Pinpoint the cell where the given text exists, returning its [X, Y] midpoint coordinate. 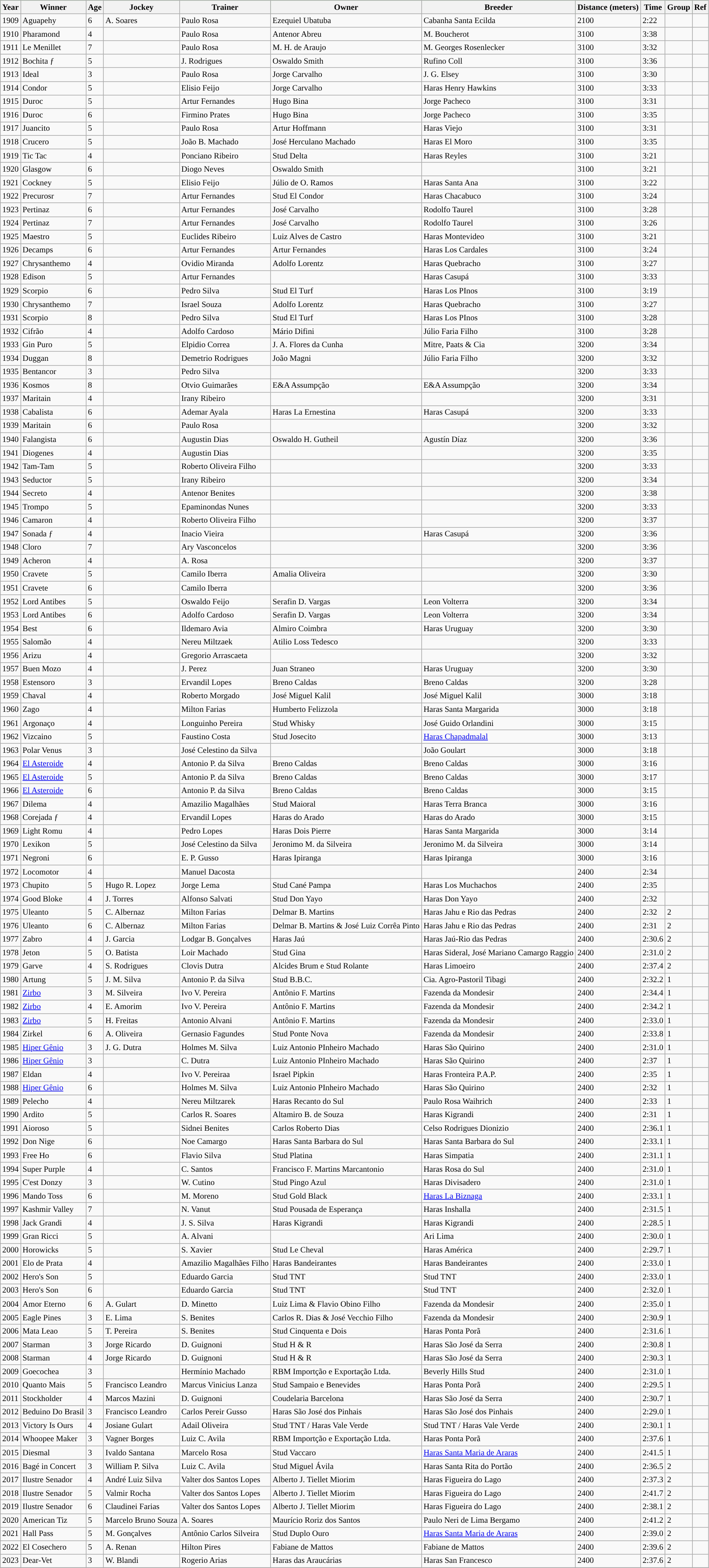
Mando Toss [53, 1196]
1915 [11, 102]
1962 [11, 737]
2018 [11, 1493]
Claudinei Farias [142, 1507]
O. Batista [142, 953]
2:41.7 [653, 1493]
Celso Rodrigues Dionizio [499, 1129]
1938 [11, 412]
Arizu [53, 655]
Sonada ƒ [53, 534]
Haras Fronteira P.A.P. [499, 1074]
Time [653, 7]
2017 [11, 1480]
Stockholder [53, 1399]
2001 [11, 1264]
Lodgar B. Gonçalves [225, 939]
Vizcaino [53, 737]
2:34.4 [653, 993]
2:34 [653, 872]
1923 [11, 210]
2000 [11, 1250]
1940 [11, 439]
A. Renan [142, 1548]
2009 [11, 1372]
M. Moreno [225, 1196]
Pelecho [53, 1101]
Humberto Felizzola [346, 710]
Argonaço [53, 723]
Pharamond [53, 34]
Aguapehy [53, 20]
Stud Delta [346, 156]
2023 [11, 1561]
Garve [53, 966]
Hilton Pires [225, 1548]
Maestro [53, 237]
1912 [11, 61]
Ovidio Miranda [225, 264]
1948 [11, 547]
1928 [11, 277]
Duggan [53, 358]
Eldan [53, 1074]
M. Silveira [142, 993]
André Luiz Silva [142, 1480]
Ezequiel Ubatuba [346, 20]
C. Dutra [225, 1061]
Cia. Agro-Pastoril Tibagi [499, 980]
Amor Eterno [53, 1304]
1980 [11, 980]
Gran Ricci [53, 1237]
Gernasio Fagundes [225, 1034]
Israel Souza [225, 304]
J. Rodrigues [225, 61]
1987 [11, 1074]
1943 [11, 480]
1925 [11, 237]
1990 [11, 1115]
A. Rosa [225, 561]
2:30.1 [653, 1426]
H. Freitas [142, 1021]
1995 [11, 1182]
Longuinho Pereira [225, 723]
1917 [11, 129]
Sidnei Benites [225, 1129]
Dear-Vet [53, 1561]
Haras das Araucárias [346, 1561]
2011 [11, 1399]
W. Cutino [225, 1182]
Juan Straneo [346, 669]
Haras La Biznaga [499, 1196]
Diogo Neves [225, 169]
Carlos R. Dias & José Vecchio Filho [346, 1318]
1957 [11, 669]
3:26 [653, 223]
Stud Josecito [346, 737]
Josiane Gulart [142, 1426]
2:34.2 [653, 1007]
2:37.4 [653, 966]
Maurício Roriz dos Santos [346, 1520]
Ari Lima [499, 1237]
Ardito [53, 1115]
J. G. Elsey [499, 75]
2005 [11, 1318]
2022 [11, 1548]
1927 [11, 264]
E. Amorim [142, 1007]
2:30.0 [653, 1237]
Diesmal [53, 1453]
Haras Simpatia [499, 1156]
1936 [11, 385]
1939 [11, 426]
1949 [11, 561]
C'est Donzy [53, 1182]
1924 [11, 223]
1941 [11, 453]
1942 [11, 466]
2:39.0 [653, 1534]
Eagle Pines [53, 1318]
1982 [11, 1007]
Victory Is Ours [53, 1426]
Haras Chacabuco [499, 196]
Haras Chapadmalal [499, 737]
1975 [11, 912]
Marcelo Rosa [225, 1453]
2:39.6 [653, 1548]
1935 [11, 372]
2:41.5 [653, 1453]
1944 [11, 494]
1973 [11, 885]
Trainer [225, 7]
Goecochea [53, 1372]
Demetrio Rodrigues [225, 358]
1986 [11, 1061]
Haras La Ernestina [346, 412]
Stud B.B.C. [346, 980]
3:17 [653, 777]
2:30.8 [653, 1345]
E. Lima [142, 1318]
2:37.3 [653, 1480]
E. P. Gusso [225, 858]
Tic Tac [53, 156]
1919 [11, 156]
Ary Vasconcelos [225, 547]
1979 [11, 966]
Nereu Miltzarek [225, 1101]
J. A. Flores da Cunha [346, 345]
1909 [11, 20]
Antenor Benites [225, 494]
1959 [11, 696]
1945 [11, 507]
1910 [11, 34]
2100 [608, 20]
W. Blandi [142, 1561]
Cabanha Santa Ecilda [499, 20]
Stud Platina [346, 1156]
William P. Silva [142, 1466]
2020 [11, 1520]
Gregorio Arrascaeta [225, 655]
3:19 [653, 291]
Vagner Borges [142, 1439]
Carlos R. Soares [225, 1115]
Haras Inshalla [499, 1210]
Paulo Neri de Lima Bergamo [499, 1520]
Oswaldo H. Gutheil [346, 439]
Seductor [53, 480]
Good Bloke [53, 899]
1932 [11, 331]
Paulo Rosa Waihrich [499, 1101]
2:29.5 [653, 1385]
2:41.2 [653, 1520]
Jockey [142, 7]
Cabalista [53, 412]
Ideal [53, 75]
Haras Rosa do Sul [499, 1169]
Amazilio Magalhães Filho [225, 1264]
2:30.6 [653, 939]
1964 [11, 764]
1926 [11, 250]
Altamiro B. de Souza [346, 1115]
Stud Pingo Azul [346, 1182]
Rogerio Arias [225, 1561]
1993 [11, 1156]
1966 [11, 791]
Clovis Dutra [225, 966]
2:36.1 [653, 1129]
1970 [11, 845]
Salomão [53, 642]
1968 [11, 818]
Flavio Silva [225, 1156]
1953 [11, 615]
1937 [11, 399]
1969 [11, 831]
Noe Camargo [225, 1142]
Haras Divisadero [499, 1182]
1914 [11, 88]
Camaron [53, 521]
Stud Ponte Nova [346, 1034]
Luiz Alves de Castro [346, 237]
2019 [11, 1507]
Almiro Coimbra [346, 629]
1951 [11, 588]
1921 [11, 183]
1984 [11, 1034]
2:33 [653, 1101]
2003 [11, 1290]
Secreto [53, 494]
J. Torres [142, 899]
Antenor Abreu [346, 34]
Delmar B. Martins & José Luiz Corrêa Pinto [346, 926]
1988 [11, 1088]
1965 [11, 777]
1954 [11, 629]
Ref [700, 7]
1991 [11, 1129]
J. G. Dutra [142, 1047]
Gin Puro [53, 345]
Beduino Do Brasil [53, 1412]
Stud Gina [346, 953]
Best [53, 629]
2:31.5 [653, 1210]
Oswaldo Feijo [225, 602]
Haras Don Yayo [499, 899]
Alcides Brum e Stud Rolante [346, 966]
Firmino Prates [225, 115]
Marcos Mazini [142, 1399]
2:38.1 [653, 1507]
João Magni [346, 358]
1961 [11, 723]
Polar Venus [53, 750]
Distance (meters) [608, 7]
Beverly Hills Stud [499, 1372]
M. H. de Araujo [346, 47]
Mário Difini [346, 331]
Diogenes [53, 453]
J. M. Silva [142, 980]
Acheron [53, 561]
Light Romu [53, 831]
Breeder [499, 7]
1933 [11, 345]
2:29.0 [653, 1412]
José Guido Orlandini [499, 723]
Hermínio Machado [225, 1372]
Haras El Moro [499, 142]
Owner [346, 7]
Ivaldo Santana [142, 1453]
J. Garcia [142, 939]
Juancito [53, 129]
Cifrão [53, 331]
Crucero [53, 142]
2:22 [653, 20]
Stud Duplo Ouro [346, 1534]
Ademar Ayala [225, 412]
D. Minetto [225, 1304]
Buen Mozo [53, 669]
Carlos Pereir Gusso [225, 1412]
Stud Vaccaro [346, 1453]
Haras Recanto do Sul [346, 1101]
Elpidio Correa [225, 345]
2014 [11, 1439]
Stud El Condor [346, 196]
2:31.1 [653, 1156]
2006 [11, 1331]
Zabro [53, 939]
Jack Grandi [53, 1223]
Stud Pousada de Esperança [346, 1210]
Adail Oliveira [225, 1426]
Coudelaria Barcelona [346, 1399]
1967 [11, 804]
Haras Viejo [499, 129]
2:37 [653, 1061]
Atilio Loss Tedesco [346, 642]
1992 [11, 1142]
Haras Santa Rita do Portão [499, 1466]
2:28.5 [653, 1223]
1985 [11, 1047]
Stud Miguel Ávila [346, 1466]
N. Vanut [225, 1210]
Inacio Vieira [225, 534]
Horowicks [53, 1250]
1911 [11, 47]
American Tiz [53, 1520]
Stud Cinquenta e Dois [346, 1331]
1978 [11, 953]
2013 [11, 1426]
Haras Henry Hawkins [499, 88]
Elo de Prata [53, 1264]
2002 [11, 1277]
Pedro Lopes [225, 831]
J. Perez [225, 669]
Delmar B. Martins [346, 912]
Zirkel [53, 1034]
Year [11, 7]
Marcelo Bruno Souza [142, 1520]
Tam-Tam [53, 466]
Haras Limoeiro [499, 966]
Ildemaro Avia [225, 629]
2016 [11, 1466]
Epaminondas Nunes [225, 507]
Júlio de O. Ramos [346, 183]
1960 [11, 710]
Zago [53, 710]
2004 [11, 1304]
Lexikon [53, 845]
Euclides Ribeiro [225, 237]
2:32.0 [653, 1290]
Haras Jaú [346, 939]
Estensoro [53, 683]
Super Purple [53, 1169]
Alfonso Salvati [225, 899]
2:32.2 [653, 980]
Bentancor [53, 372]
Dilema [53, 804]
M. Gonçalves [142, 1534]
Israel Pipkin [346, 1074]
Precurosr [53, 196]
3:13 [653, 737]
A. Gulart [142, 1304]
João B. Machado [225, 142]
Otvio Guimarães [225, 385]
Whoopee Maker [53, 1439]
Aioroso [53, 1129]
1916 [11, 115]
S. Xavier [225, 1250]
Age [95, 7]
2:36.5 [653, 1466]
Cockney [53, 183]
1958 [11, 683]
Stud Maioral [346, 804]
Hugo R. Lopez [142, 885]
Negroni [53, 858]
Jeton [53, 953]
1950 [11, 574]
1998 [11, 1223]
Haras Terra Branca [499, 804]
1913 [11, 75]
Haras Santa Ana [499, 183]
2010 [11, 1385]
1956 [11, 655]
1930 [11, 304]
Jorge Lema [225, 885]
Cloro [53, 547]
Falangista [53, 439]
El Cosechero [53, 1548]
1920 [11, 169]
Bagé in Concert [53, 1466]
Haras Los Cardales [499, 250]
1981 [11, 993]
1994 [11, 1169]
Chaval [53, 696]
1999 [11, 1237]
Rufino Coll [499, 61]
Trompo [53, 507]
2007 [11, 1345]
1952 [11, 602]
Luiz Lima & Flavio Obino Filho [346, 1304]
Mata Leao [53, 1331]
A. Oliveira [142, 1034]
Free Ho [53, 1156]
Haras Reyles [499, 156]
1955 [11, 642]
Faustino Costa [225, 737]
2012 [11, 1412]
Manuel Dacosta [225, 872]
1931 [11, 318]
Haras Montevideo [499, 237]
1976 [11, 926]
1972 [11, 872]
Kashmir Valley [53, 1210]
Loir Machado [225, 953]
2:30.7 [653, 1399]
Stud Gold Black [346, 1196]
2:30.9 [653, 1318]
Ponciano Ribeiro [225, 156]
M. Boucherot [499, 34]
3:22 [653, 183]
Le Menillet [53, 47]
João Goulart [499, 750]
2:33.8 [653, 1034]
1996 [11, 1196]
Roberto Morgado [225, 696]
Haras América [499, 1250]
1974 [11, 899]
J. S. Silva [225, 1223]
Stud Whisky [346, 723]
Artung [53, 980]
Antonio Alvani [225, 1021]
Carlos Roberto Dias [346, 1129]
S. Rodrigues [142, 966]
1922 [11, 196]
1983 [11, 1021]
1977 [11, 939]
Kosmos [53, 385]
M. Georges Rosenlecker [499, 47]
Stud Sampaio e Benevides [346, 1385]
Nereu Miltzaek [225, 642]
Antônio Carlos Silveira [225, 1534]
Glasgow [53, 169]
Agustín Díaz [499, 439]
T. Pereira [142, 1331]
Don Nige [53, 1142]
A. Alvani [225, 1237]
1947 [11, 534]
Mitre, Paats & Cia [499, 345]
1946 [11, 521]
1971 [11, 858]
Locomotor [53, 872]
2:29.7 [653, 1250]
Chupito [53, 885]
2015 [11, 1453]
Group [679, 7]
1997 [11, 1210]
Haras San Francesco [499, 1561]
Quanto Mais [53, 1385]
1963 [11, 750]
2008 [11, 1358]
Ivo V. Pereiraa [225, 1074]
2021 [11, 1534]
Amalia Oliveira [346, 574]
Francisco F. Martins Marcantonio [346, 1169]
Bochita ƒ [53, 61]
Stud Cané Pampa [346, 885]
C. Santos [225, 1169]
1989 [11, 1101]
Stud Don Yayo [346, 899]
Amazilio Magalhães [225, 804]
Artur Hoffmann [346, 129]
Stud Le Cheval [346, 1250]
2:31.6 [653, 1331]
Condor [53, 88]
1929 [11, 291]
Winner [53, 7]
Hall Pass [53, 1534]
Decamps [53, 250]
Valmir Rocha [142, 1493]
2:30.3 [653, 1358]
Corejada ƒ [53, 818]
Haras Dois Pierre [346, 831]
Haras Jaú-Rio das Pedras [499, 939]
Haras Sideral, José Mariano Camargo Raggio [499, 953]
1934 [11, 358]
1918 [11, 142]
Edison [53, 277]
Marcus Vinicius Lanza [225, 1385]
2:35.0 [653, 1304]
Haras Los Muchachos [499, 885]
José Herculano Machado [346, 142]
